Return the [X, Y] coordinate for the center point of the cell that contains the specified text.  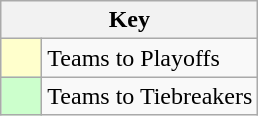
Teams to Tiebreakers [150, 96]
Key [130, 20]
Teams to Playoffs [150, 58]
